Identify which cell holds the provided text, then report its (X, Y) central coordinate. 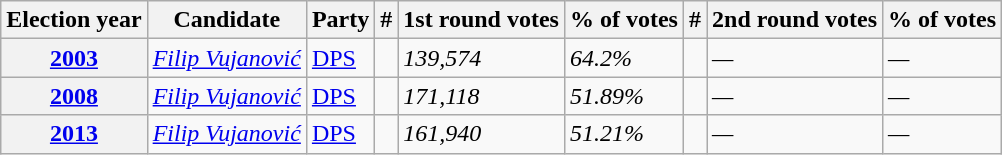
51.21% (624, 134)
2003 (74, 58)
Party (340, 20)
Candidate (226, 20)
64.2% (624, 58)
1st round votes (482, 20)
Election year (74, 20)
161,940 (482, 134)
2013 (74, 134)
171,118 (482, 96)
2nd round votes (795, 20)
2008 (74, 96)
51.89% (624, 96)
139,574 (482, 58)
